For the text-containing cell, return its midpoint in (X, Y) coordinate format. 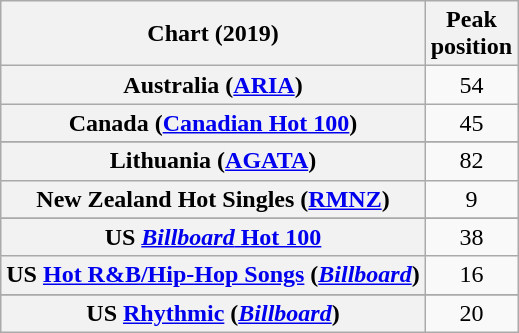
Peakposition (471, 34)
US Billboard Hot 100 (213, 237)
45 (471, 123)
US Rhythmic (Billboard) (213, 313)
Canada (Canadian Hot 100) (213, 123)
82 (471, 161)
Chart (2019) (213, 34)
Lithuania (AGATA) (213, 161)
Australia (ARIA) (213, 85)
9 (471, 199)
38 (471, 237)
20 (471, 313)
US Hot R&B/Hip-Hop Songs (Billboard) (213, 275)
New Zealand Hot Singles (RMNZ) (213, 199)
16 (471, 275)
54 (471, 85)
